Search for the cell housing the specified text and yield its [X, Y] center coordinate. 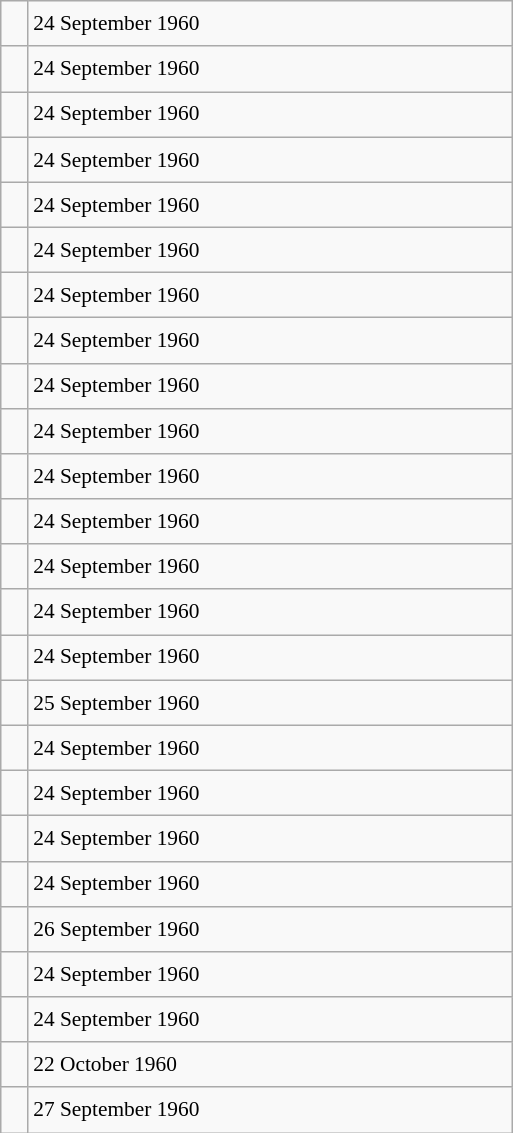
25 September 1960 [270, 702]
22 October 1960 [270, 1064]
27 September 1960 [270, 1110]
26 September 1960 [270, 928]
